For the text-containing cell, return its midpoint in (X, Y) coordinate format. 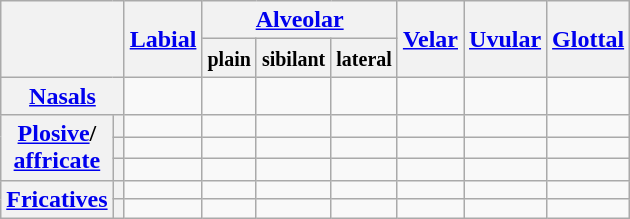
Labial (163, 39)
Nasals (62, 96)
Plosive/affricate (57, 148)
Uvular (506, 39)
sibilant (293, 58)
Fricatives (57, 199)
Glottal (588, 39)
Alveolar (300, 20)
Velar (430, 39)
plain (229, 58)
lateral (364, 58)
